Extract the [X, Y] coordinate from the center of the cell holding the provided text.  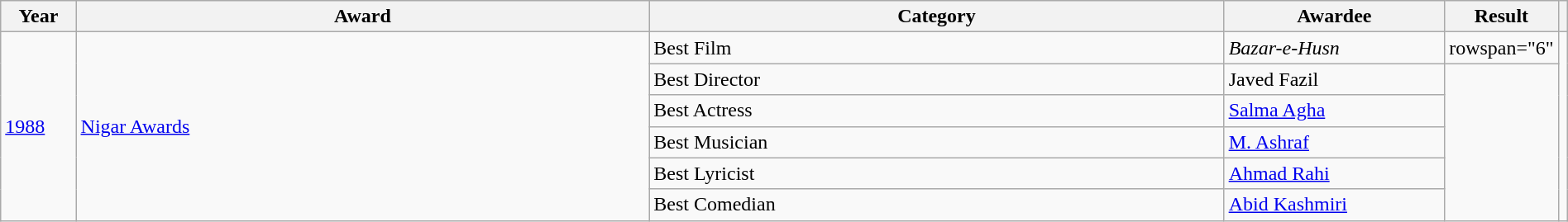
Bazar-e-Husn [1335, 48]
Best Musician [936, 142]
Best Lyricist [936, 173]
Best Film [936, 48]
Best Comedian [936, 205]
Nigar Awards [362, 126]
Ahmad Rahi [1335, 173]
Year [38, 17]
Javed Fazil [1335, 79]
Result [1502, 17]
1988 [38, 126]
Best Director [936, 79]
Best Actress [936, 111]
M. Ashraf [1335, 142]
Awardee [1335, 17]
Category [936, 17]
rowspan="6" [1502, 48]
Abid Kashmiri [1335, 205]
Award [362, 17]
Salma Agha [1335, 111]
